From the cell containing the given text, extract its center point as (X, Y) coordinate. 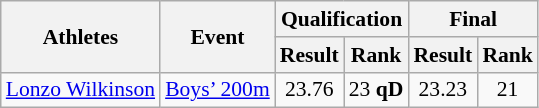
23.23 (442, 90)
23.76 (310, 90)
Boys’ 200m (218, 90)
21 (508, 90)
Event (218, 36)
Final (472, 19)
Lonzo Wilkinson (80, 90)
Athletes (80, 36)
23 qD (376, 90)
Qualification (342, 19)
